Scan for the cell matching the given text and deliver its (x, y) coordinate at center. 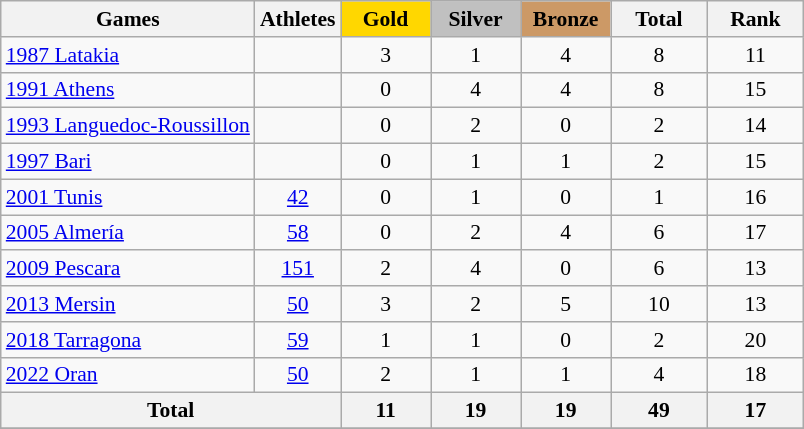
18 (756, 375)
59 (298, 340)
1997 Bari (128, 162)
2001 Tunis (128, 197)
2013 Mersin (128, 304)
5 (566, 304)
42 (298, 197)
20 (756, 340)
Bronze (566, 19)
Gold (386, 19)
Silver (476, 19)
2009 Pescara (128, 269)
1993 Languedoc-Roussillon (128, 126)
Athletes (298, 19)
16 (756, 197)
Games (128, 19)
1991 Athens (128, 90)
2005 Almería (128, 233)
2018 Tarragona (128, 340)
1987 Latakia (128, 55)
58 (298, 233)
Rank (756, 19)
10 (660, 304)
49 (660, 411)
14 (756, 126)
2022 Oran (128, 375)
151 (298, 269)
